Determine the (X, Y) coordinate at the center of the cell enclosing the given text.  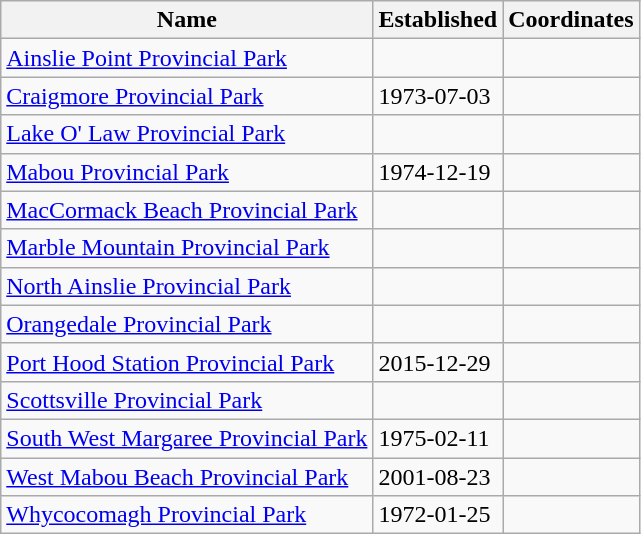
North Ainslie Provincial Park (187, 286)
1972-01-25 (438, 515)
1973-07-03 (438, 96)
Name (187, 20)
Coordinates (571, 20)
2015-12-29 (438, 362)
Orangedale Provincial Park (187, 324)
Established (438, 20)
Craigmore Provincial Park (187, 96)
MacCormack Beach Provincial Park (187, 210)
South West Margaree Provincial Park (187, 438)
Ainslie Point Provincial Park (187, 58)
Port Hood Station Provincial Park (187, 362)
Whycocomagh Provincial Park (187, 515)
1974-12-19 (438, 172)
Marble Mountain Provincial Park (187, 248)
1975-02-11 (438, 438)
2001-08-23 (438, 477)
Lake O' Law Provincial Park (187, 134)
Scottsville Provincial Park (187, 400)
West Mabou Beach Provincial Park (187, 477)
Mabou Provincial Park (187, 172)
